Search for the cell housing the specified text and yield its (X, Y) center coordinate. 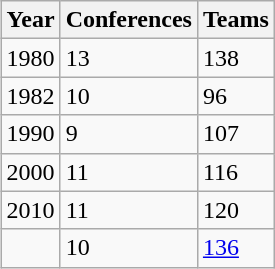
1980 (30, 58)
116 (236, 172)
Conferences (128, 20)
107 (236, 134)
2000 (30, 172)
136 (236, 248)
1982 (30, 96)
9 (128, 134)
138 (236, 58)
Teams (236, 20)
2010 (30, 210)
120 (236, 210)
96 (236, 96)
1990 (30, 134)
13 (128, 58)
Year (30, 20)
